Return the (x, y) coordinate for the center point of the cell that contains the specified text.  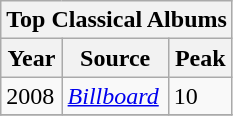
10 (200, 96)
2008 (32, 96)
Top Classical Albums (117, 20)
Year (32, 58)
Billboard (115, 96)
Source (115, 58)
Peak (200, 58)
